Find where the given text appears and provide that cell's center as [x, y] coordinate. 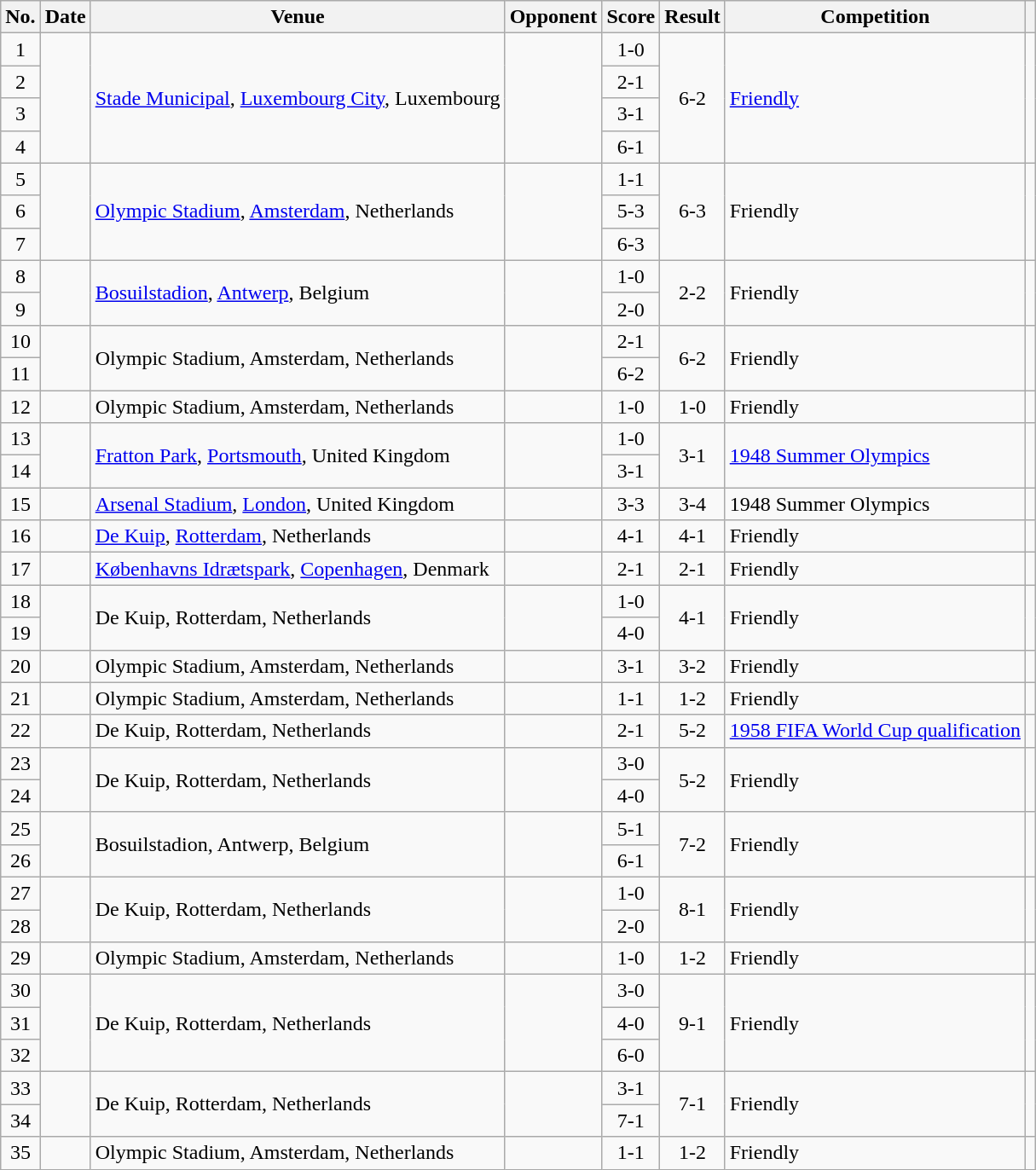
29 [20, 959]
Date [65, 17]
30 [20, 991]
No. [20, 17]
3-3 [631, 504]
5 [20, 179]
5-3 [631, 211]
2 [20, 82]
23 [20, 763]
34 [20, 1121]
16 [20, 536]
Venue [298, 17]
32 [20, 1056]
7-2 [692, 844]
Opponent [553, 17]
22 [20, 731]
31 [20, 1023]
8 [20, 276]
20 [20, 666]
17 [20, 569]
11 [20, 374]
28 [20, 925]
9-1 [692, 1023]
3 [20, 114]
21 [20, 698]
27 [20, 893]
Fratton Park, Portsmouth, United Kingdom [298, 455]
13 [20, 439]
19 [20, 634]
9 [20, 309]
33 [20, 1088]
12 [20, 407]
1 [20, 49]
Result [692, 17]
10 [20, 341]
1958 FIFA World Cup qualification [875, 731]
35 [20, 1153]
3-2 [692, 666]
6 [20, 211]
2-2 [692, 292]
Competition [875, 17]
Score [631, 17]
7 [20, 244]
14 [20, 472]
25 [20, 828]
18 [20, 601]
8-1 [692, 909]
15 [20, 504]
Arsenal Stadium, London, United Kingdom [298, 504]
26 [20, 860]
Københavns Idrætspark, Copenhagen, Denmark [298, 569]
3-4 [692, 504]
6-0 [631, 1056]
5-1 [631, 828]
Stade Municipal, Luxembourg City, Luxembourg [298, 98]
24 [20, 796]
4 [20, 147]
